Scan for the cell matching the given text and deliver its [x, y] coordinate at center. 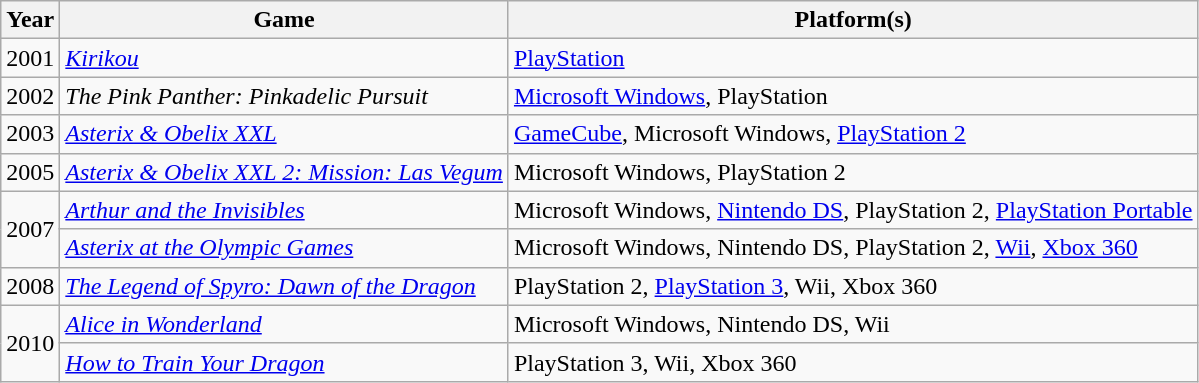
Microsoft Windows, Nintendo DS, Wii [853, 324]
2001 [30, 58]
2010 [30, 343]
Kirikou [284, 58]
PlayStation [853, 58]
Asterix & Obelix XXL 2: Mission: Las Vegum [284, 172]
Arthur and the Invisibles [284, 210]
Asterix & Obelix XXL [284, 134]
Alice in Wonderland [284, 324]
2003 [30, 134]
Year [30, 20]
The Pink Panther: Pinkadelic Pursuit [284, 96]
Platform(s) [853, 20]
Microsoft Windows, Nintendo DS, PlayStation 2, Wii, Xbox 360 [853, 248]
Microsoft Windows, Nintendo DS, PlayStation 2, PlayStation Portable [853, 210]
Asterix at the Olympic Games [284, 248]
2008 [30, 286]
PlayStation 3, Wii, Xbox 360 [853, 362]
2002 [30, 96]
2007 [30, 229]
How to Train Your Dragon [284, 362]
2005 [30, 172]
Microsoft Windows, PlayStation [853, 96]
The Legend of Spyro: Dawn of the Dragon [284, 286]
GameCube, Microsoft Windows, PlayStation 2 [853, 134]
PlayStation 2, PlayStation 3, Wii, Xbox 360 [853, 286]
Game [284, 20]
Microsoft Windows, PlayStation 2 [853, 172]
